Output the (x, y) coordinate of the center of the cell containing the given text.  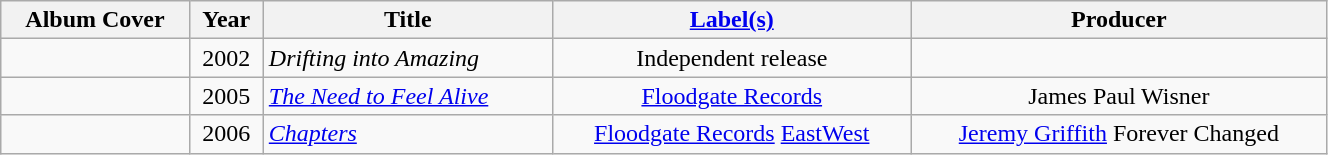
2005 (226, 96)
Floodgate Records EastWest (732, 134)
Year (226, 20)
Independent release (732, 58)
Floodgate Records (732, 96)
Jeremy Griffith Forever Changed (1118, 134)
2006 (226, 134)
The Need to Feel Alive (408, 96)
James Paul Wisner (1118, 96)
Title (408, 20)
Producer (1118, 20)
Chapters (408, 134)
Drifting into Amazing (408, 58)
Album Cover (96, 20)
2002 (226, 58)
Label(s) (732, 20)
